For the text-containing cell, return its midpoint in (X, Y) coordinate format. 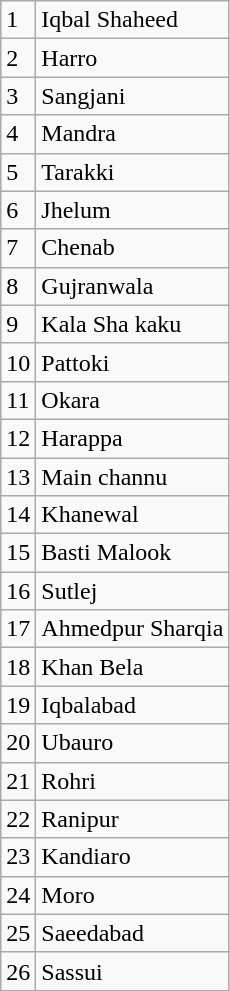
Tarakki (132, 172)
22 (18, 819)
Kandiaro (132, 857)
Basti Malook (132, 553)
Khan Bela (132, 667)
Iqbalabad (132, 705)
Main channu (132, 477)
15 (18, 553)
7 (18, 248)
17 (18, 629)
Saeedabad (132, 933)
20 (18, 743)
14 (18, 515)
Mandra (132, 134)
Iqbal Shaheed (132, 20)
25 (18, 933)
Jhelum (132, 210)
16 (18, 591)
10 (18, 362)
Ubauro (132, 743)
Khanewal (132, 515)
Chenab (132, 248)
Harappa (132, 438)
23 (18, 857)
Harro (132, 58)
21 (18, 781)
Gujranwala (132, 286)
11 (18, 400)
6 (18, 210)
Ranipur (132, 819)
Moro (132, 895)
3 (18, 96)
24 (18, 895)
Ahmedpur Sharqia (132, 629)
Rohri (132, 781)
8 (18, 286)
4 (18, 134)
2 (18, 58)
Sutlej (132, 591)
Sassui (132, 971)
Okara (132, 400)
1 (18, 20)
Sangjani (132, 96)
9 (18, 324)
26 (18, 971)
12 (18, 438)
Kala Sha kaku (132, 324)
18 (18, 667)
19 (18, 705)
5 (18, 172)
13 (18, 477)
Pattoki (132, 362)
